Locate the cell with the specified text and output its (X, Y) center coordinate. 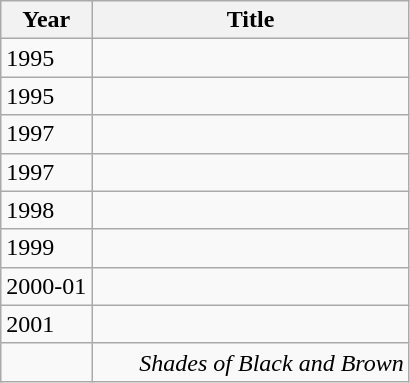
2000-01 (46, 286)
2001 (46, 324)
Year (46, 20)
Title (250, 20)
Shades of Black and Brown (250, 362)
1999 (46, 248)
1998 (46, 210)
